Pinpoint the cell where the given text exists, returning its (x, y) midpoint coordinate. 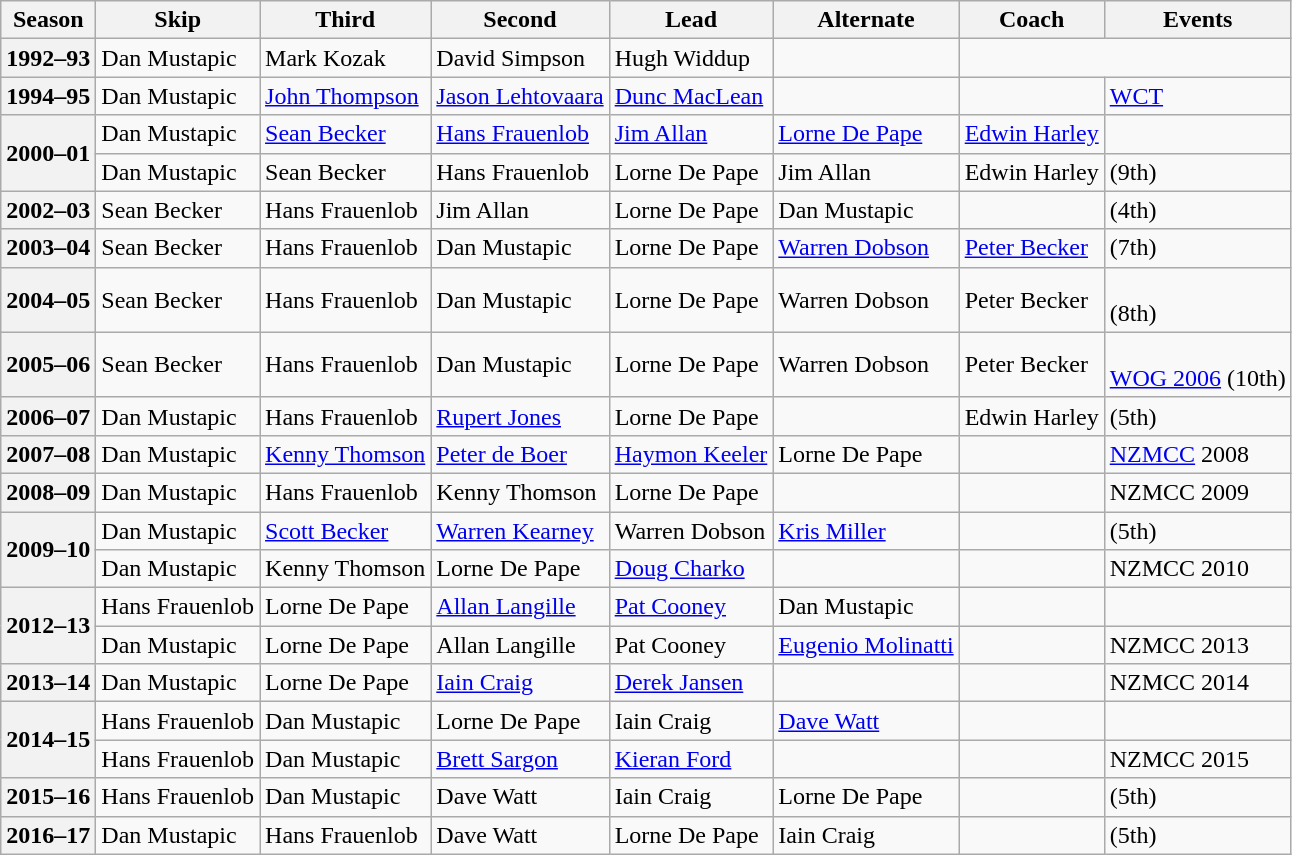
Derek Jansen (691, 683)
Alternate (866, 20)
Hugh Widdup (691, 58)
2012–13 (48, 626)
John Thompson (346, 96)
Doug Charko (691, 569)
2004–05 (48, 300)
2008–09 (48, 492)
Jason Lehtovaara (520, 96)
(4th) (1198, 210)
NZMCC 2014 (1198, 683)
NZMCC 2010 (1198, 569)
Rupert Jones (520, 416)
Second (520, 20)
Warren Kearney (520, 531)
NZMCC 2015 (1198, 759)
David Simpson (520, 58)
Peter de Boer (520, 454)
(7th) (1198, 248)
2002–03 (48, 210)
Lead (691, 20)
1992–93 (48, 58)
Eugenio Molinatti (866, 645)
NZMCC 2013 (1198, 645)
2013–14 (48, 683)
2014–15 (48, 740)
NZMCC 2009 (1198, 492)
Third (346, 20)
2007–08 (48, 454)
Kris Miller (866, 531)
2016–17 (48, 835)
WCT (1198, 96)
Dunc MacLean (691, 96)
2005–06 (48, 364)
Kieran Ford (691, 759)
WOG 2006 (10th) (1198, 364)
(8th) (1198, 300)
Haymon Keeler (691, 454)
Coach (1032, 20)
Skip (178, 20)
2000–01 (48, 153)
Events (1198, 20)
2009–10 (48, 550)
2003–04 (48, 248)
(9th) (1198, 172)
Mark Kozak (346, 58)
Brett Sargon (520, 759)
NZMCC 2008 (1198, 454)
Scott Becker (346, 531)
1994–95 (48, 96)
2006–07 (48, 416)
2015–16 (48, 797)
Season (48, 20)
